Find where the given text appears and provide that cell's center as [X, Y] coordinate. 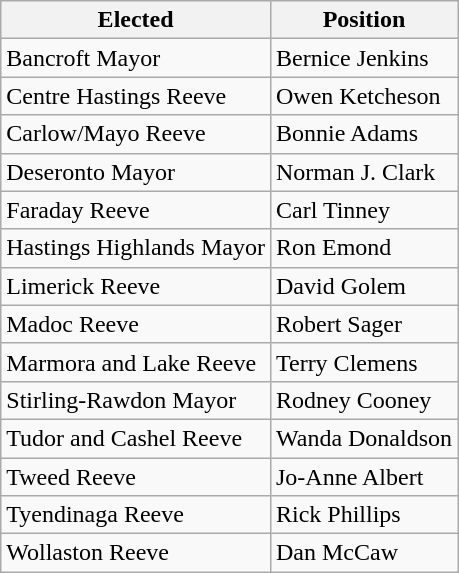
David Golem [364, 286]
Tudor and Cashel Reeve [136, 438]
Norman J. Clark [364, 172]
Rodney Cooney [364, 400]
Wanda Donaldson [364, 438]
Terry Clemens [364, 362]
Carl Tinney [364, 210]
Madoc Reeve [136, 324]
Owen Ketcheson [364, 96]
Tyendinaga Reeve [136, 515]
Limerick Reeve [136, 286]
Stirling-Rawdon Mayor [136, 400]
Rick Phillips [364, 515]
Deseronto Mayor [136, 172]
Bancroft Mayor [136, 58]
Jo-Anne Albert [364, 477]
Ron Emond [364, 248]
Hastings Highlands Mayor [136, 248]
Position [364, 20]
Tweed Reeve [136, 477]
Wollaston Reeve [136, 553]
Marmora and Lake Reeve [136, 362]
Bonnie Adams [364, 134]
Robert Sager [364, 324]
Carlow/Mayo Reeve [136, 134]
Faraday Reeve [136, 210]
Centre Hastings Reeve [136, 96]
Elected [136, 20]
Dan McCaw [364, 553]
Bernice Jenkins [364, 58]
